For the text-containing cell, return its midpoint in [x, y] coordinate format. 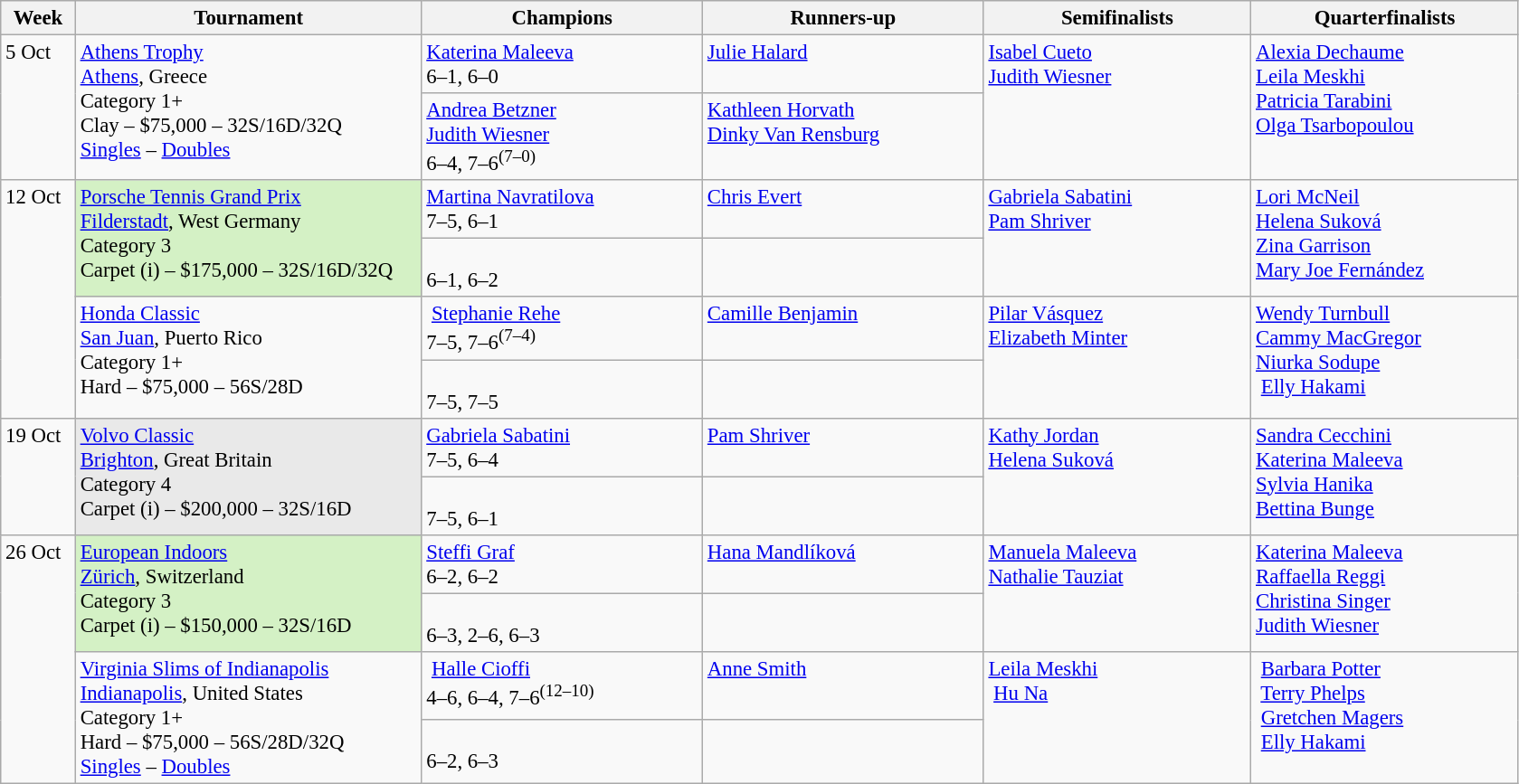
Porsche Tennis Grand PrixFilderstadt, West Germany Category 3 Carpet (i) – $175,000 – 32S/16D/32Q [248, 239]
Barbara Potter Terry Phelps Gretchen Magers Elly Hakami [1385, 718]
Stephanie Rehe 7–5, 7–6(7–4) [563, 327]
Sandra Cecchini Katerina Maleeva Sylvia Hanika Bettina Bunge [1385, 476]
Quarterfinalists [1385, 18]
Pam Shriver [843, 447]
Honda ClassicSan Juan, Puerto Rico Category 1+ Hard – $75,000 – 56S/28D [248, 357]
Semifinalists [1117, 18]
Gabriela Sabatini Pam Shriver [1117, 239]
Volvo ClassicBrighton, Great Britain Category 4 Carpet (i) – $200,000 – 32S/16D [248, 476]
6–1, 6–2 [563, 268]
Runners-up [843, 18]
Martina Navratilova 7–5, 6–1 [563, 210]
Alexia Dechaume Leila Meskhi Patricia Tarabini Olga Tsarbopoulou [1385, 109]
6–3, 2–6, 6–3 [563, 622]
Lori McNeil Helena Suková Zina Garrison Mary Joe Fernández [1385, 239]
Chris Evert [843, 210]
Gabriela Sabatini 7–5, 6–4 [563, 447]
Leila Meskhi Hu Na [1117, 718]
Champions [563, 18]
Hana Mandlíková [843, 564]
Isabel Cueto Judith Wiesner [1117, 109]
Andrea Betzner Judith Wiesner6–4, 7–6(7–0) [563, 137]
Anne Smith [843, 685]
12 Oct [38, 298]
Katerina Maleeva 6–1, 6–0 [563, 65]
Week [38, 18]
7–5, 7–5 [563, 389]
Steffi Graf6–2, 6–2 [563, 564]
Virginia Slims of IndianapolisIndianapolis, United States Category 1+ Hard – $75,000 – 56S/28D/32Q Singles – Doubles [248, 718]
Katerina Maleeva Raffaella Reggi Christina Singer Judith Wiesner [1385, 593]
Kathy Jordan Helena Suková [1117, 476]
Pilar Vásquez Elizabeth Minter [1117, 357]
26 Oct [38, 658]
6–2, 6–3 [563, 751]
Kathleen Horvath Dinky Van Rensburg [843, 137]
Julie Halard [843, 65]
5 Oct [38, 109]
European IndoorsZürich, Switzerland Category 3 Carpet (i) – $150,000 – 32S/16D [248, 593]
Manuela Maleeva Nathalie Tauziat [1117, 593]
Camille Benjamin [843, 327]
19 Oct [38, 476]
Tournament [248, 18]
Athens TrophyAthens, Greece Category 1+ Clay – $75,000 – 32S/16D/32Q Singles – Doubles [248, 109]
7–5, 6–1 [563, 506]
Halle Cioffi4–6, 6–4, 7–6(12–10) [563, 685]
Wendy Turnbull Cammy MacGregor Niurka Sodupe Elly Hakami [1385, 357]
